Pinpoint the cell where the given text exists, returning its (X, Y) midpoint coordinate. 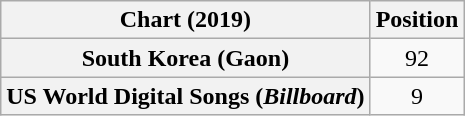
Position (417, 20)
US World Digital Songs (Billboard) (186, 96)
9 (417, 96)
92 (417, 58)
Chart (2019) (186, 20)
South Korea (Gaon) (186, 58)
